Scan for the cell matching the given text and deliver its (x, y) coordinate at center. 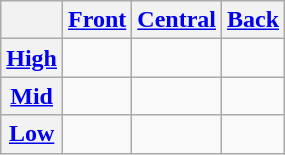
Central (177, 20)
Low (32, 134)
High (32, 58)
Front (98, 20)
Mid (32, 96)
Back (254, 20)
